From the cell containing the given text, extract its center point as (X, Y) coordinate. 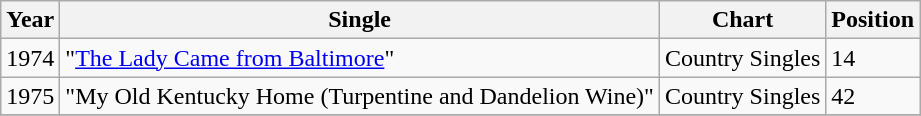
1975 (30, 96)
14 (873, 58)
Single (360, 20)
Chart (742, 20)
"The Lady Came from Baltimore" (360, 58)
Position (873, 20)
Year (30, 20)
"My Old Kentucky Home (Turpentine and Dandelion Wine)" (360, 96)
1974 (30, 58)
42 (873, 96)
